Return [x, y] of the center of cell containing provided text 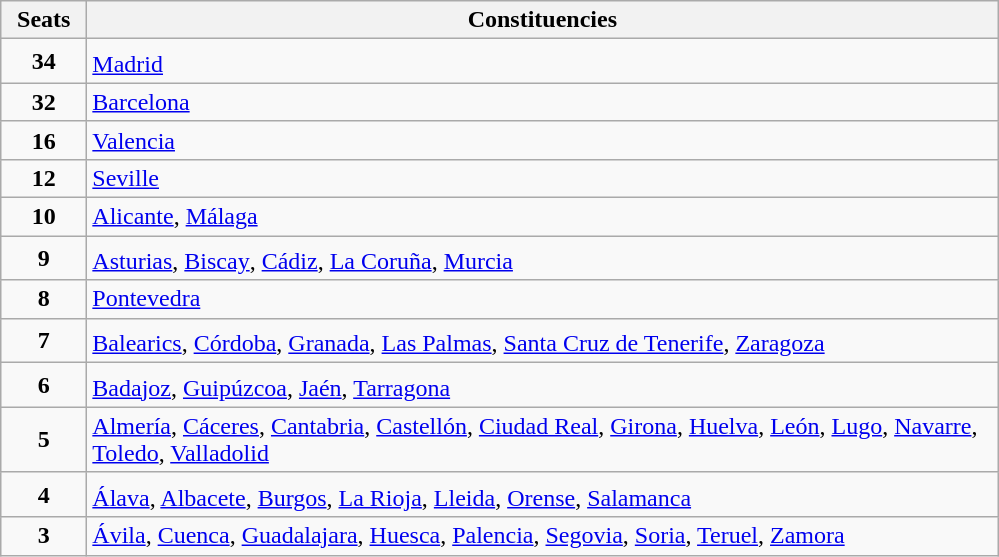
Seville [542, 178]
5 [44, 440]
Madrid [542, 62]
Álava, Albacete, Burgos, La Rioja, Lleida, Orense, Salamanca [542, 494]
Pontevedra [542, 299]
Valencia [542, 140]
Seats [44, 20]
Balearics, Córdoba, Granada, Las Palmas, Santa Cruz de Tenerife, Zaragoza [542, 340]
16 [44, 140]
Barcelona [542, 102]
Almería, Cáceres, Cantabria, Castellón, Ciudad Real, Girona, Huelva, León, Lugo, Navarre, Toledo, Valladolid [542, 440]
32 [44, 102]
Badajoz, Guipúzcoa, Jaén, Tarragona [542, 386]
9 [44, 258]
3 [44, 536]
Alicante, Málaga [542, 217]
8 [44, 299]
Ávila, Cuenca, Guadalajara, Huesca, Palencia, Segovia, Soria, Teruel, Zamora [542, 536]
10 [44, 217]
4 [44, 494]
6 [44, 386]
12 [44, 178]
Constituencies [542, 20]
7 [44, 340]
Asturias, Biscay, Cádiz, La Coruña, Murcia [542, 258]
34 [44, 62]
